Provide the (x, y) coordinate of the cell's center where the given text is located.  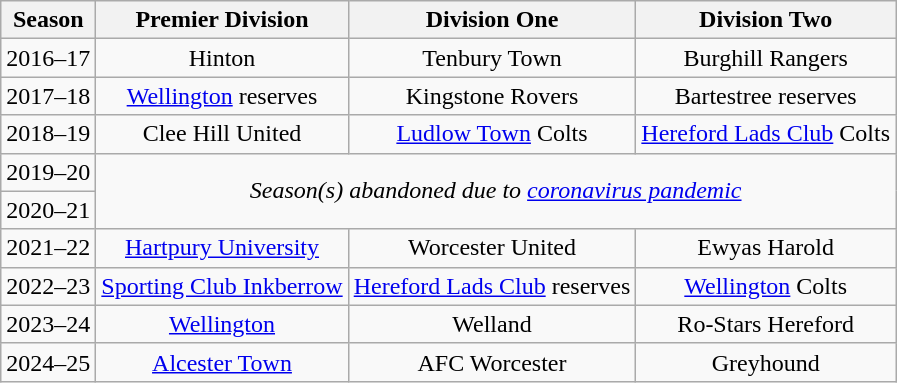
2024–25 (48, 362)
Wellington Colts (766, 286)
Premier Division (222, 20)
Ewyas Harold (766, 248)
2018–19 (48, 134)
2022–23 (48, 286)
2016–17 (48, 58)
Hereford Lads Club Colts (766, 134)
Division One (492, 20)
Hartpury University (222, 248)
2017–18 (48, 96)
Division Two (766, 20)
2021–22 (48, 248)
Burghill Rangers (766, 58)
Season(s) abandoned due to coronavirus pandemic (496, 191)
AFC Worcester (492, 362)
2019–20 (48, 172)
2020–21 (48, 210)
Sporting Club Inkberrow (222, 286)
Hinton (222, 58)
Bartestree reserves (766, 96)
Ludlow Town Colts (492, 134)
Greyhound (766, 362)
Wellington reserves (222, 96)
2023–24 (48, 324)
Tenbury Town (492, 58)
Kingstone Rovers (492, 96)
Worcester United (492, 248)
Wellington (222, 324)
Ro-Stars Hereford (766, 324)
Alcester Town (222, 362)
Season (48, 20)
Clee Hill United (222, 134)
Hereford Lads Club reserves (492, 286)
Welland (492, 324)
